Extract the (X, Y) coordinate from the center of the cell holding the provided text.  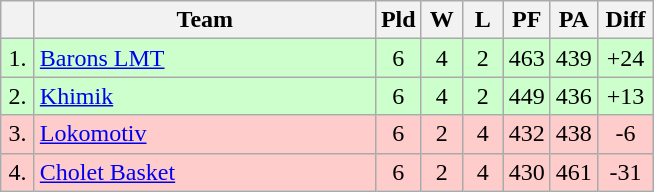
2. (18, 96)
L (482, 20)
W (442, 20)
Team (204, 20)
463 (526, 58)
Barons LMT (204, 58)
432 (526, 134)
Lokomotiv (204, 134)
-6 (625, 134)
439 (574, 58)
+13 (625, 96)
Diff (625, 20)
438 (574, 134)
461 (574, 172)
430 (526, 172)
449 (526, 96)
PA (574, 20)
PF (526, 20)
3. (18, 134)
Cholet Basket (204, 172)
436 (574, 96)
1. (18, 58)
Pld (398, 20)
Khimik (204, 96)
-31 (625, 172)
4. (18, 172)
+24 (625, 58)
